Scan for the cell matching the given text and deliver its (x, y) coordinate at center. 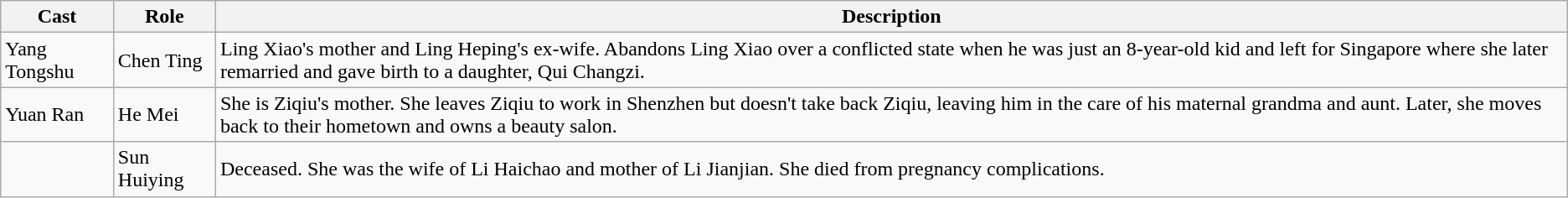
Deceased. She was the wife of Li Haichao and mother of Li Jianjian. She died from pregnancy complications. (891, 169)
Role (164, 17)
Sun Huiying (164, 169)
Yang Tongshu (57, 60)
Description (891, 17)
He Mei (164, 114)
Yuan Ran (57, 114)
Cast (57, 17)
Chen Ting (164, 60)
